Scan for the cell matching the given text and deliver its [X, Y] coordinate at center. 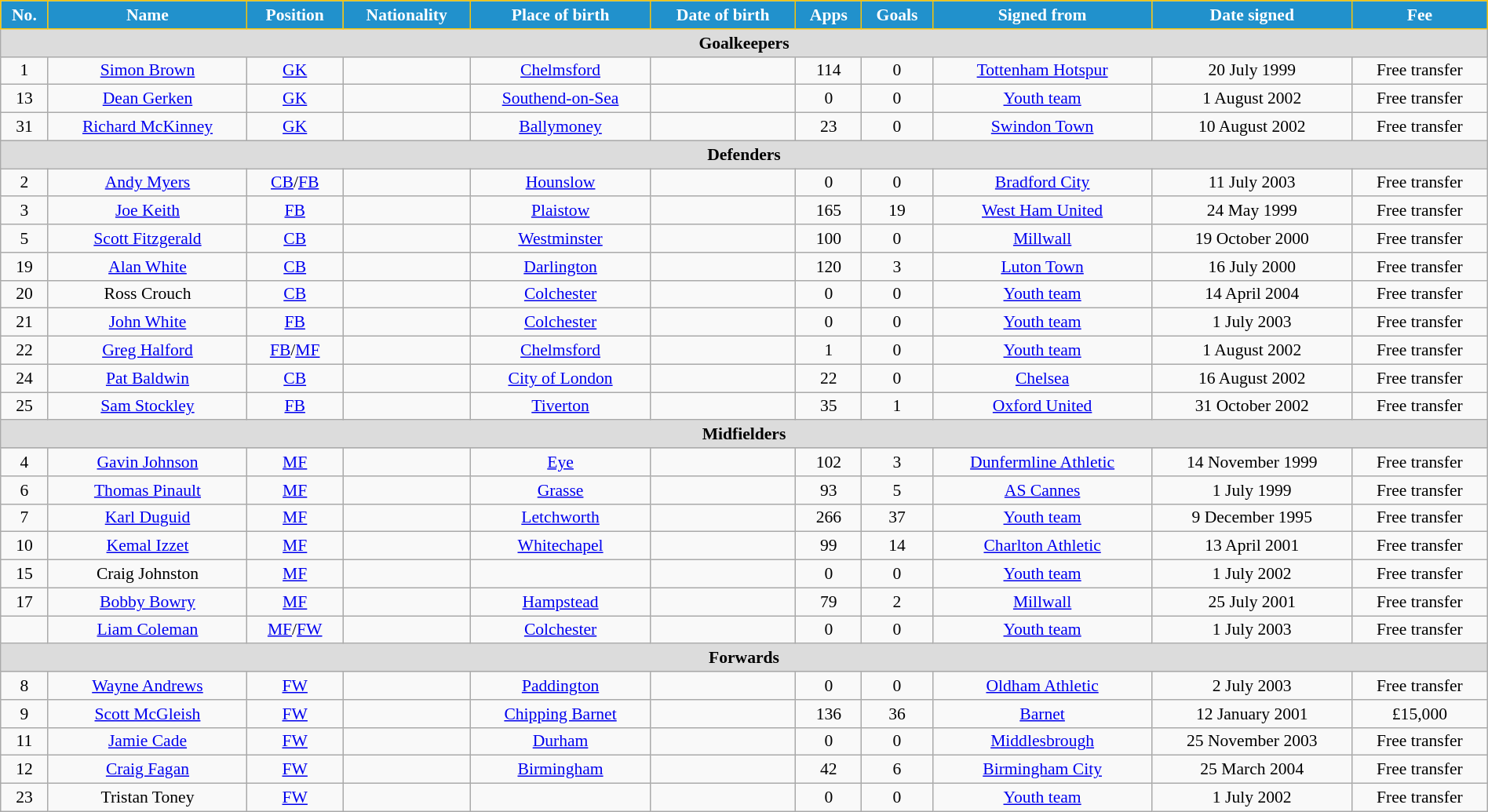
Forwards [744, 658]
10 [24, 546]
21 [24, 322]
16 July 2000 [1253, 267]
Hounslow [560, 183]
City of London [560, 378]
Grasse [560, 490]
42 [829, 770]
Scott Fitzgerald [148, 239]
Goalkeepers [744, 43]
Liam Coleman [148, 630]
John White [148, 322]
11 [24, 741]
Bradford City [1042, 183]
19 October 2000 [1253, 239]
136 [829, 714]
Kemal Izzet [148, 546]
Barnet [1042, 714]
Durham [560, 741]
Charlton Athletic [1042, 546]
Sam Stockley [148, 406]
25 March 2004 [1253, 770]
CB/FB [295, 183]
79 [829, 602]
14 April 2004 [1253, 294]
12 January 2001 [1253, 714]
31 [24, 127]
Tottenham Hotspur [1042, 71]
12 [24, 770]
Ross Crouch [148, 294]
Southend-on-Sea [560, 99]
120 [829, 267]
Tiverton [560, 406]
Middlesbrough [1042, 741]
Andy Myers [148, 183]
Swindon Town [1042, 127]
8 [24, 686]
Signed from [1042, 15]
25 July 2001 [1253, 602]
West Ham United [1042, 211]
9 December 1995 [1253, 518]
Alan White [148, 267]
25 [24, 406]
14 November 1999 [1253, 462]
Dean Gerken [148, 99]
Nationality [407, 15]
Chipping Barnet [560, 714]
266 [829, 518]
Joe Keith [148, 211]
1 July 1999 [1253, 490]
Greg Halford [148, 351]
Wayne Andrews [148, 686]
AS Cannes [1042, 490]
93 [829, 490]
MF/FW [295, 630]
£15,000 [1421, 714]
7 [24, 518]
Craig Fagan [148, 770]
Defenders [744, 155]
Tristan Toney [148, 798]
Oldham Athletic [1042, 686]
100 [829, 239]
9 [24, 714]
13 [24, 99]
Fee [1421, 15]
Midfielders [744, 435]
2 July 2003 [1253, 686]
25 November 2003 [1253, 741]
114 [829, 71]
Goals [898, 15]
Date signed [1253, 15]
99 [829, 546]
36 [898, 714]
Craig Johnston [148, 574]
Karl Duguid [148, 518]
Scott McGleish [148, 714]
10 August 2002 [1253, 127]
20 July 1999 [1253, 71]
FB/MF [295, 351]
Dunfermline Athletic [1042, 462]
165 [829, 211]
14 [898, 546]
Position [295, 15]
Paddington [560, 686]
17 [24, 602]
Place of birth [560, 15]
Name [148, 15]
Pat Baldwin [148, 378]
24 [24, 378]
35 [829, 406]
Hampstead [560, 602]
37 [898, 518]
Richard McKinney [148, 127]
4 [24, 462]
Oxford United [1042, 406]
Luton Town [1042, 267]
Thomas Pinault [148, 490]
Jamie Cade [148, 741]
Letchworth [560, 518]
16 August 2002 [1253, 378]
Gavin Johnson [148, 462]
20 [24, 294]
Eye [560, 462]
Date of birth [723, 15]
Plaistow [560, 211]
Bobby Bowry [148, 602]
13 April 2001 [1253, 546]
Apps [829, 15]
Westminster [560, 239]
15 [24, 574]
Darlington [560, 267]
11 July 2003 [1253, 183]
Ballymoney [560, 127]
102 [829, 462]
Chelsea [1042, 378]
Simon Brown [148, 71]
31 October 2002 [1253, 406]
24 May 1999 [1253, 211]
Birmingham City [1042, 770]
No. [24, 15]
Whitechapel [560, 546]
Birmingham [560, 770]
